Return (X, Y) of the center of cell containing provided text 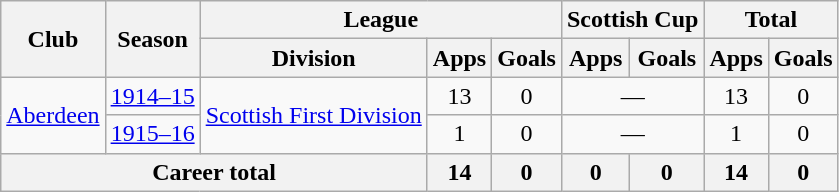
Aberdeen (53, 115)
Career total (214, 172)
Club (53, 39)
Division (314, 58)
League (380, 20)
Season (152, 39)
Scottish Cup (632, 20)
1914–15 (152, 96)
Scottish First Division (314, 115)
Total (771, 20)
1915–16 (152, 134)
